Return the [x, y] coordinate for the center point of the cell that contains the specified text.  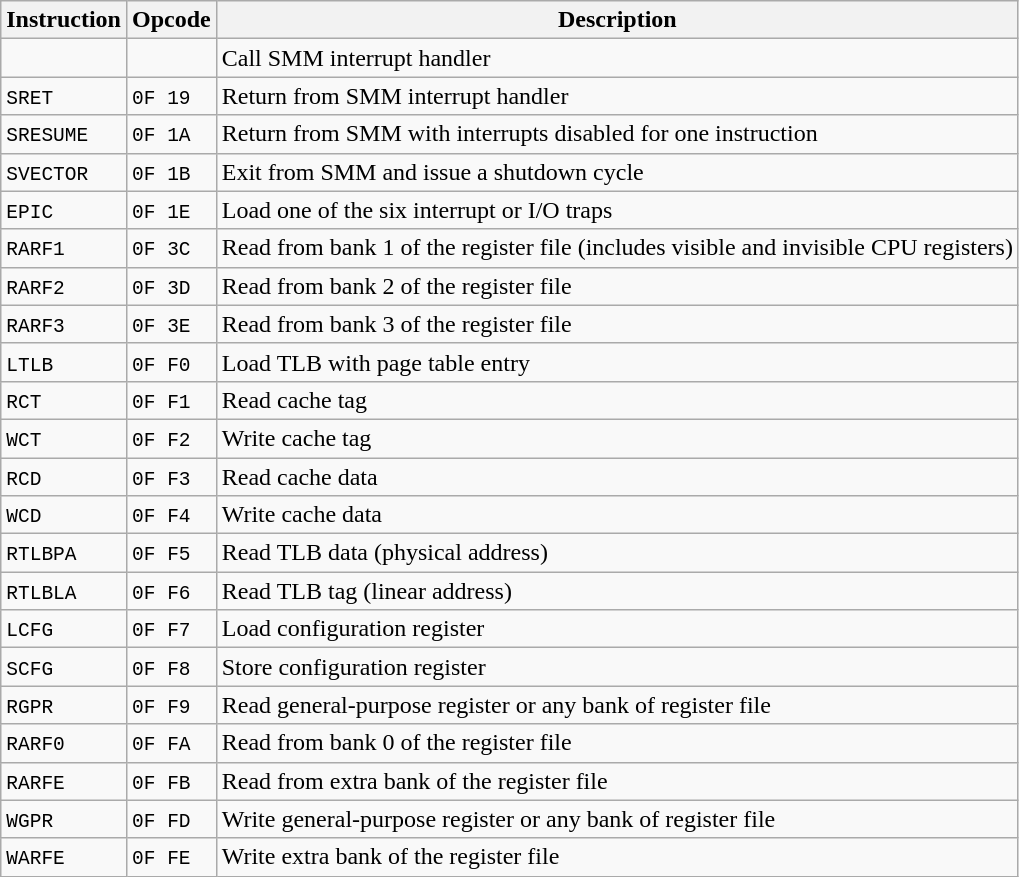
RCD [64, 477]
Return from SMM with interrupts disabled for one instruction [617, 134]
Call SMM interrupt handler [617, 58]
0F F1 [171, 400]
RARF1 [64, 248]
Write cache tag [617, 438]
RARF0 [64, 743]
WGPR [64, 819]
Store configuration register [617, 667]
Read from extra bank of the register file [617, 781]
Instruction [64, 20]
0F 1B [171, 172]
Load configuration register [617, 629]
RGPR [64, 705]
0F FD [171, 819]
SRESUME [64, 134]
Read from bank 1 of the register file (includes visible and invisible CPU registers) [617, 248]
Read cache tag [617, 400]
0F 3E [171, 324]
0F FA [171, 743]
0F F0 [171, 362]
0F F6 [171, 591]
RTLBPA [64, 553]
WCD [64, 515]
Write extra bank of the register file [617, 857]
0F FB [171, 781]
0F 1E [171, 210]
Read TLB data (physical address) [617, 553]
0F F5 [171, 553]
0F 3C [171, 248]
0F F7 [171, 629]
0F F4 [171, 515]
Read general-purpose register or any bank of register file [617, 705]
Read from bank 2 of the register file [617, 286]
Write cache data [617, 515]
LCFG [64, 629]
RCT [64, 400]
Description [617, 20]
SCFG [64, 667]
LTLB [64, 362]
Opcode [171, 20]
0F 3D [171, 286]
RARFE [64, 781]
Read from bank 3 of the register file [617, 324]
Load one of the six interrupt or I/O traps [617, 210]
0F FE [171, 857]
Read cache data [617, 477]
SRET [64, 96]
Write general-purpose register or any bank of register file [617, 819]
0F F8 [171, 667]
RARF2 [64, 286]
RARF3 [64, 324]
RTLBLA [64, 591]
0F 1A [171, 134]
Load TLB with page table entry [617, 362]
Read TLB tag (linear address) [617, 591]
0F 19 [171, 96]
SVECTOR [64, 172]
Exit from SMM and issue a shutdown cycle [617, 172]
0F F3 [171, 477]
Return from SMM interrupt handler [617, 96]
Read from bank 0 of the register file [617, 743]
WARFE [64, 857]
WCT [64, 438]
0F F9 [171, 705]
EPIC [64, 210]
0F F2 [171, 438]
